Return the (X, Y) coordinate for the center point of the cell that contains the specified text.  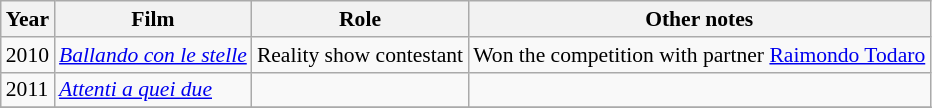
Won the competition with partner Raimondo Todaro (699, 55)
Role (360, 19)
Ballando con le stelle (153, 55)
2011 (28, 90)
Year (28, 19)
Attenti a quei due (153, 90)
Other notes (699, 19)
2010 (28, 55)
Reality show contestant (360, 55)
Film (153, 19)
